Capture the cell that displays the provided text and extract its (X, Y) central coordinate. 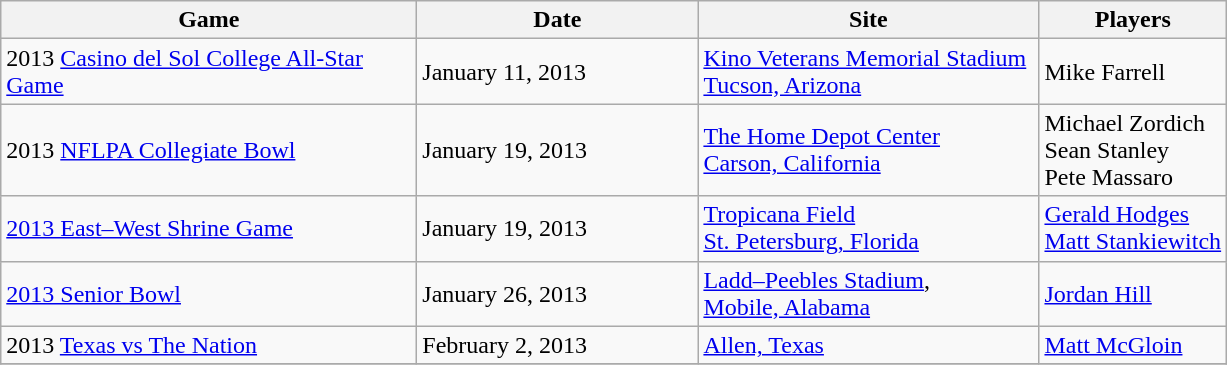
Kino Veterans Memorial StadiumTucson, Arizona (868, 72)
Matt McGloin (1133, 345)
Ladd–Peebles Stadium,Mobile, Alabama (868, 294)
The Home Depot CenterCarson, California (868, 150)
2013 Senior Bowl (209, 294)
January 11, 2013 (558, 72)
Site (868, 20)
January 26, 2013 (558, 294)
February 2, 2013 (558, 345)
2013 Casino del Sol College All-Star Game (209, 72)
2013 Texas vs The Nation (209, 345)
2013 East–West Shrine Game (209, 228)
Gerald HodgesMatt Stankiewitch (1133, 228)
Players (1133, 20)
Michael ZordichSean StanleyPete Massaro (1133, 150)
2013 NFLPA Collegiate Bowl (209, 150)
Jordan Hill (1133, 294)
Allen, Texas (868, 345)
Mike Farrell (1133, 72)
Game (209, 20)
Tropicana FieldSt. Petersburg, Florida (868, 228)
Date (558, 20)
